For the text-containing cell, return its midpoint in (x, y) coordinate format. 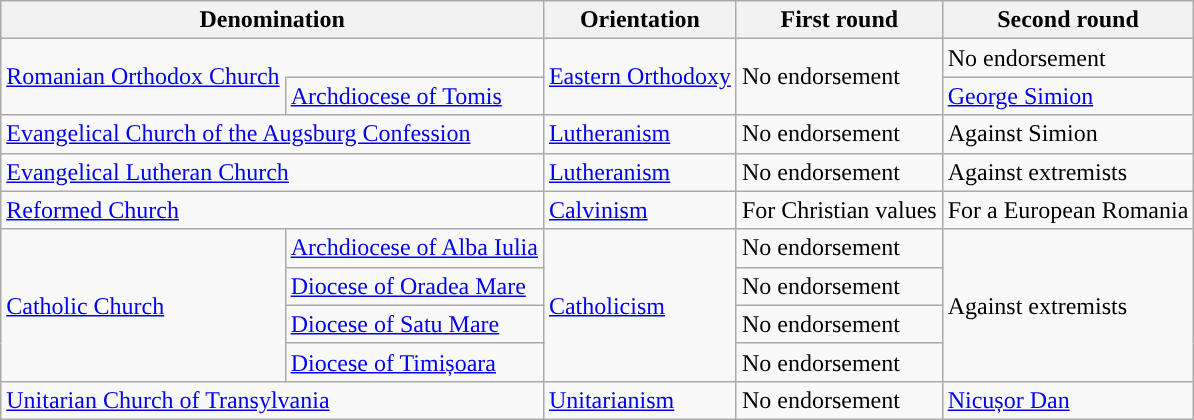
George Simion (1068, 96)
Diocese of Timișoara (414, 362)
Evangelical Church of the Augsburg Confession (272, 134)
Archdiocese of Tomis (414, 96)
Nicușor Dan (1068, 400)
Unitarianism (640, 400)
Romanian Orthodox Church (143, 77)
For Christian values (839, 210)
Denomination (272, 20)
Eastern Orthodoxy (640, 77)
First round (839, 20)
Unitarian Church of Transylvania (272, 400)
Calvinism (640, 210)
Against Simion (1068, 134)
Evangelical Lutheran Church (272, 172)
For a European Romania (1068, 210)
Catholic Church (143, 305)
Reformed Church (272, 210)
Archdiocese of Alba Iulia (414, 248)
Diocese of Oradea Mare (414, 286)
Second round (1068, 20)
Catholicism (640, 305)
Diocese of Satu Mare (414, 324)
Orientation (640, 20)
